Detect which cell encompasses the target text, then output its (X, Y) center coordinate. 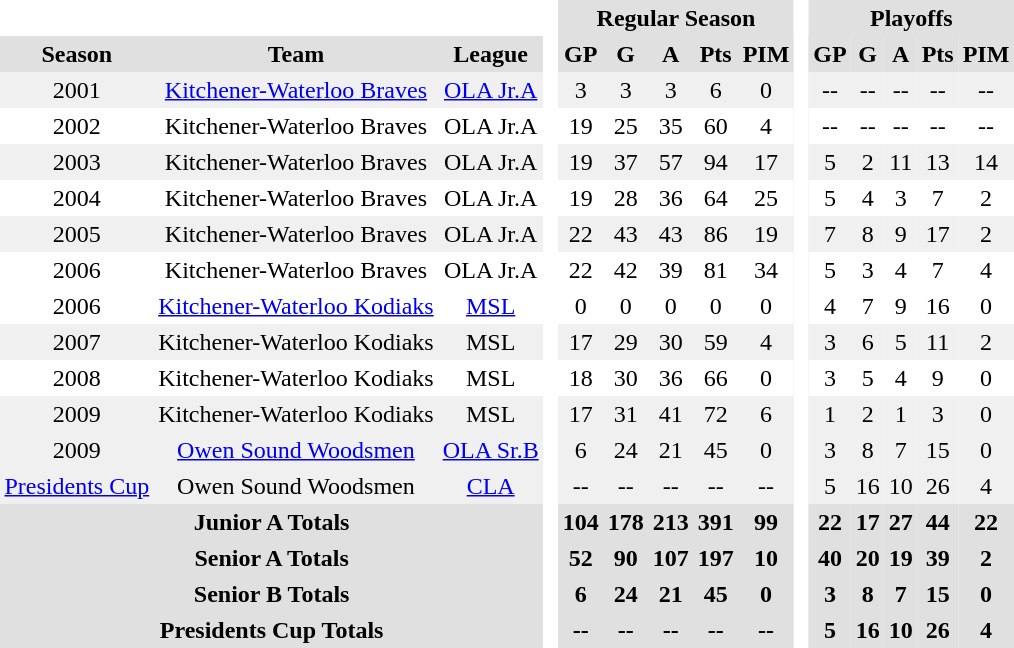
35 (670, 126)
Regular Season (676, 18)
Senior A Totals (272, 558)
Presidents Cup (77, 486)
Senior B Totals (272, 594)
42 (626, 270)
2002 (77, 126)
31 (626, 414)
13 (938, 162)
2007 (77, 342)
213 (670, 522)
40 (830, 558)
86 (716, 234)
391 (716, 522)
72 (716, 414)
29 (626, 342)
90 (626, 558)
Presidents Cup Totals (272, 630)
197 (716, 558)
60 (716, 126)
2004 (77, 198)
99 (766, 522)
2008 (77, 378)
2003 (77, 162)
14 (986, 162)
94 (716, 162)
107 (670, 558)
37 (626, 162)
28 (626, 198)
Junior A Totals (272, 522)
OLA Sr.B (490, 450)
20 (868, 558)
2001 (77, 90)
Season (77, 54)
34 (766, 270)
27 (900, 522)
178 (626, 522)
64 (716, 198)
104 (580, 522)
59 (716, 342)
CLA (490, 486)
2005 (77, 234)
League (490, 54)
57 (670, 162)
Playoffs (912, 18)
81 (716, 270)
41 (670, 414)
52 (580, 558)
66 (716, 378)
Team (296, 54)
44 (938, 522)
18 (580, 378)
